For the text-containing cell, return its midpoint in (X, Y) coordinate format. 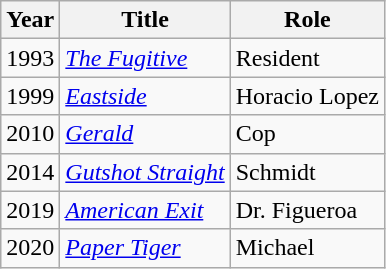
Dr. Figueroa (307, 210)
2019 (30, 210)
Schmidt (307, 172)
Gutshot Straight (145, 172)
Role (307, 20)
Michael (307, 248)
Horacio Lopez (307, 96)
2010 (30, 134)
Cop (307, 134)
2020 (30, 248)
Eastside (145, 96)
Resident (307, 58)
Year (30, 20)
Gerald (145, 134)
2014 (30, 172)
Title (145, 20)
Paper Tiger (145, 248)
The Fugitive (145, 58)
1993 (30, 58)
American Exit (145, 210)
1999 (30, 96)
